Return [X, Y] of the center of cell containing provided text 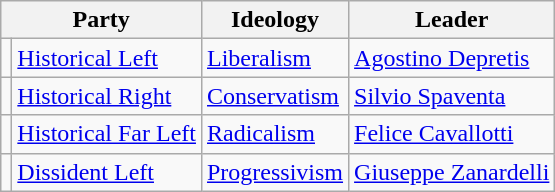
Giuseppe Zanardelli [452, 172]
Dissident Left [107, 172]
Historical Left [107, 58]
Ideology [274, 20]
Felice Cavallotti [452, 134]
Historical Far Left [107, 134]
Leader [452, 20]
Agostino Depretis [452, 58]
Liberalism [274, 58]
Radicalism [274, 134]
Silvio Spaventa [452, 96]
Historical Right [107, 96]
Progressivism [274, 172]
Party [102, 20]
Conservatism [274, 96]
